Locate the cell with the specified text and output its (X, Y) center coordinate. 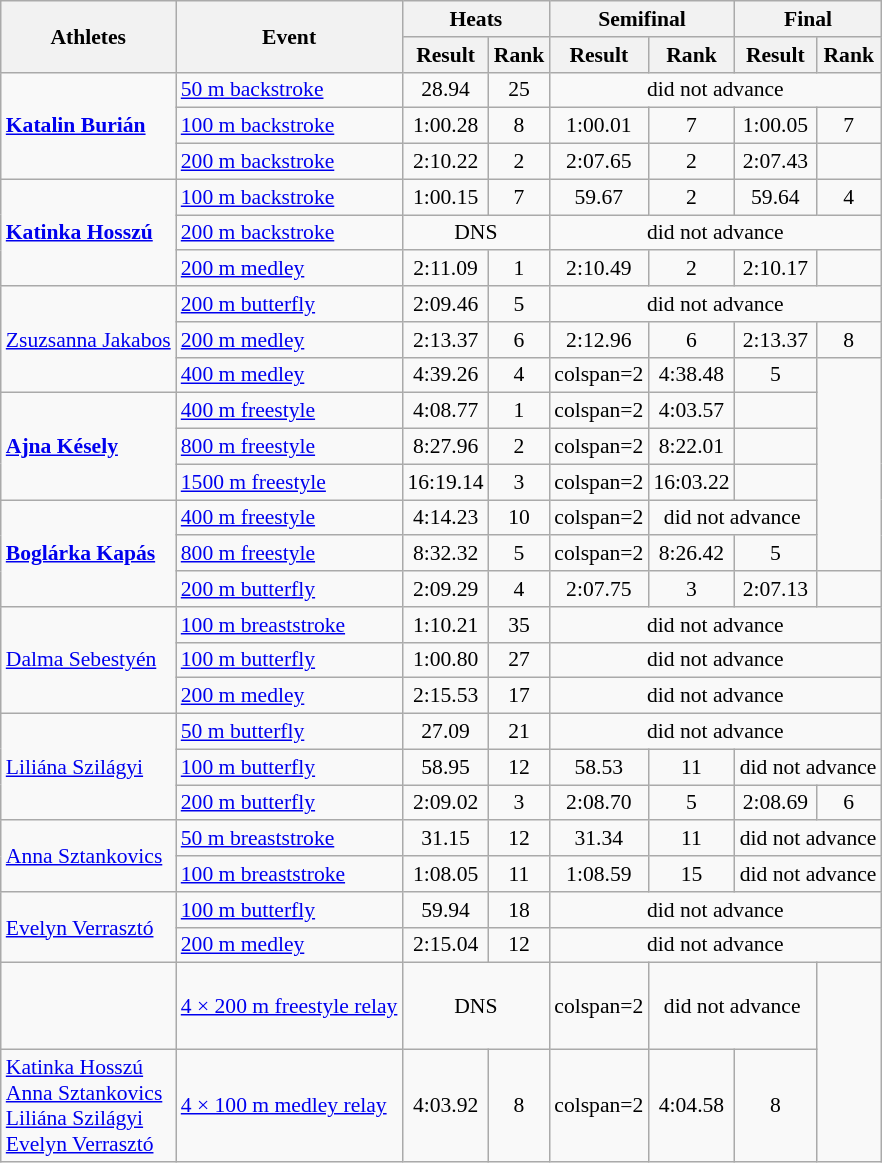
4:04.58 (691, 1106)
2:11.09 (445, 269)
10 (520, 518)
Event (290, 36)
4 × 200 m freestyle relay (290, 1006)
2:07.43 (776, 162)
Boglárka Kapás (88, 554)
Evelyn Verrasztó (88, 928)
4:08.77 (445, 411)
4:14.23 (445, 518)
Semifinal (642, 19)
1:00.05 (776, 126)
1:08.05 (445, 874)
16:19.14 (445, 482)
Zsuzsanna Jakabos (88, 340)
1:10.21 (445, 625)
2:09.46 (445, 304)
27.09 (445, 732)
Dalma Sebestyén (88, 660)
25 (520, 90)
28.94 (445, 90)
8:27.96 (445, 447)
35 (520, 625)
31.15 (445, 839)
4:39.26 (445, 375)
Katinka Hosszú (88, 232)
18 (520, 910)
8:32.32 (445, 554)
31.34 (598, 839)
Heats (476, 19)
2:07.13 (776, 589)
2:09.29 (445, 589)
2:08.69 (776, 803)
Katalin Burián (88, 126)
2:10.22 (445, 162)
2:08.70 (598, 803)
2:10.17 (776, 269)
4:38.48 (691, 375)
Katinka HosszúAnna SztankovicsLiliána SzilágyiEvelyn Verrasztó (88, 1106)
2:15.53 (445, 696)
1:00.01 (598, 126)
1:00.28 (445, 126)
21 (520, 732)
Final (808, 19)
2:07.65 (598, 162)
50 m backstroke (290, 90)
2:10.49 (598, 269)
1:08.59 (598, 874)
59.67 (598, 197)
1:00.80 (445, 660)
8:22.01 (691, 447)
16:03.22 (691, 482)
17 (520, 696)
4:03.92 (445, 1106)
1500 m freestyle (290, 482)
50 m breaststroke (290, 839)
2:09.02 (445, 803)
2:07.75 (598, 589)
2:15.04 (445, 945)
58.95 (445, 767)
4:03.57 (691, 411)
27 (520, 660)
15 (691, 874)
8:26.42 (691, 554)
Liliána Szilágyi (88, 768)
400 m medley (290, 375)
58.53 (598, 767)
Athletes (88, 36)
59.94 (445, 910)
4 × 100 m medley relay (290, 1106)
59.64 (776, 197)
Ajna Késely (88, 446)
1:00.15 (445, 197)
Anna Sztankovics (88, 856)
50 m butterfly (290, 732)
2:12.96 (598, 340)
